Pinpoint the cell where the given text exists, returning its (x, y) midpoint coordinate. 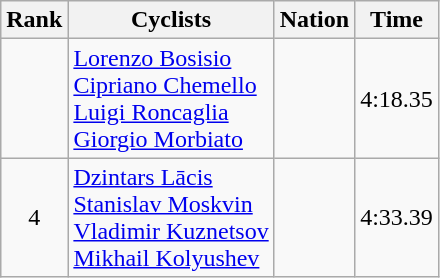
Nation (314, 20)
4 (34, 218)
4:18.35 (397, 98)
Dzintars LācisStanislav MoskvinVladimir KuznetsovMikhail Kolyushev (171, 218)
Lorenzo BosisioCipriano ChemelloLuigi RoncagliaGiorgio Morbiato (171, 98)
Cyclists (171, 20)
Time (397, 20)
4:33.39 (397, 218)
Rank (34, 20)
